Extract the [x, y] coordinate from the center of the cell holding the provided text.  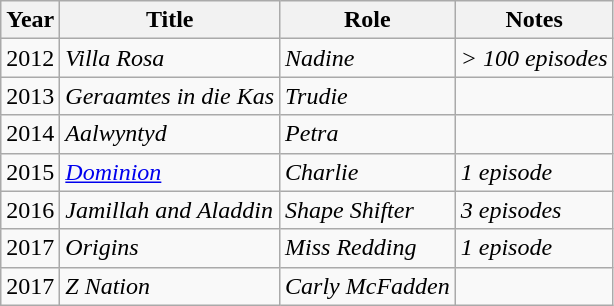
2012 [30, 58]
Role [368, 20]
2015 [30, 172]
2014 [30, 134]
Z Nation [170, 286]
Jamillah and Aladdin [170, 210]
Charlie [368, 172]
Aalwyntyd [170, 134]
> 100 episodes [534, 58]
Geraamtes in die Kas [170, 96]
2016 [30, 210]
Year [30, 20]
Miss Redding [368, 248]
Carly McFadden [368, 286]
Petra [368, 134]
3 episodes [534, 210]
Origins [170, 248]
Villa Rosa [170, 58]
2013 [30, 96]
Nadine [368, 58]
Title [170, 20]
Trudie [368, 96]
Dominion [170, 172]
Shape Shifter [368, 210]
Notes [534, 20]
